Find where the given text appears and provide that cell's center as (x, y) coordinate. 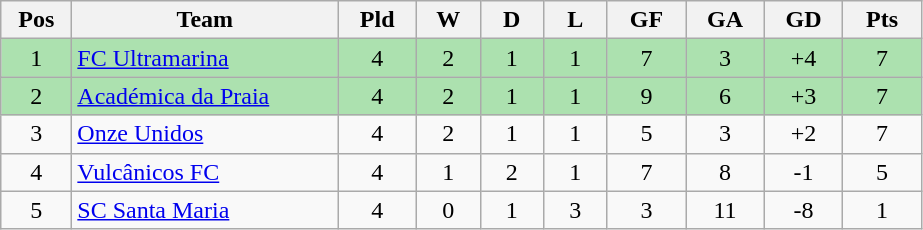
FC Ultramarina (205, 58)
Team (205, 20)
-1 (804, 172)
9 (646, 96)
6 (726, 96)
11 (726, 210)
8 (726, 172)
W (448, 20)
D (512, 20)
-8 (804, 210)
Vulcânicos FC (205, 172)
+3 (804, 96)
SC Santa Maria (205, 210)
Pts (882, 20)
+2 (804, 134)
L (576, 20)
Pos (36, 20)
Académica da Praia (205, 96)
GA (726, 20)
Pld (378, 20)
+4 (804, 58)
GF (646, 20)
GD (804, 20)
0 (448, 210)
Onze Unidos (205, 134)
